Scan for the cell matching the given text and deliver its [x, y] coordinate at center. 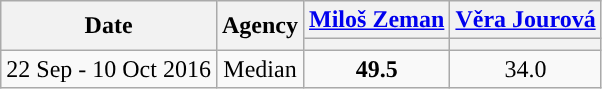
49.5 [377, 69]
Věra Jourová [526, 20]
34.0 [526, 69]
Median [260, 69]
22 Sep - 10 Oct 2016 [109, 69]
Date [109, 26]
Agency [260, 26]
Miloš Zeman [377, 20]
